Capture the cell that displays the provided text and extract its [x, y] central coordinate. 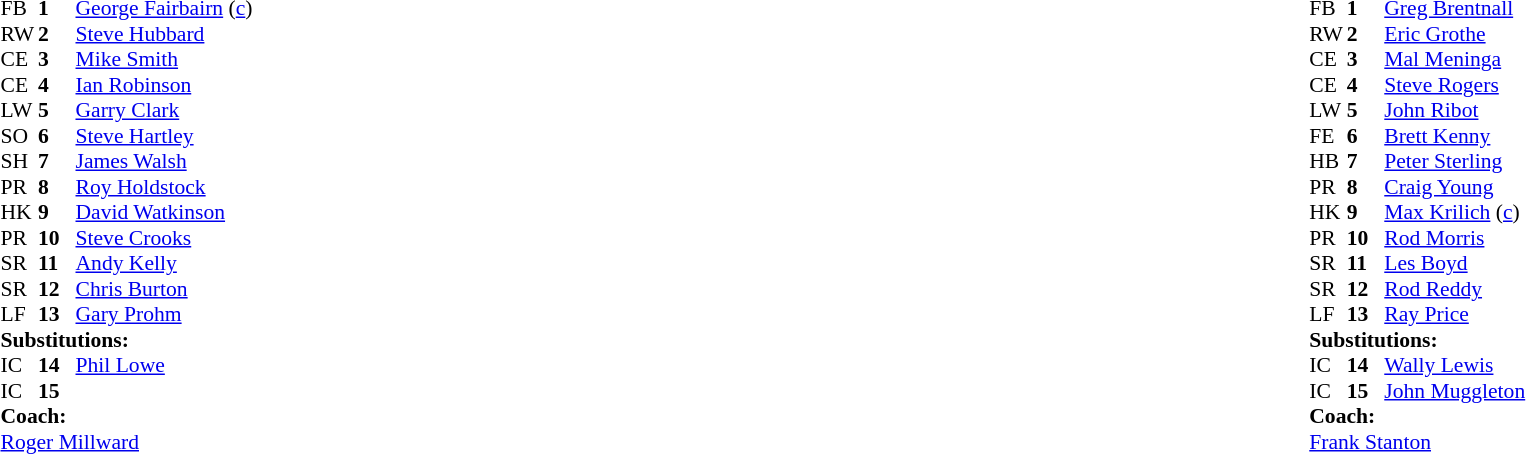
Mal Meninga [1454, 59]
HB [1328, 161]
Steve Crooks [164, 238]
John Muggleton [1454, 391]
Ian Robinson [164, 85]
Craig Young [1454, 187]
John Ribot [1454, 111]
Mike Smith [164, 59]
Roy Holdstock [164, 187]
SO [19, 136]
Brett Kenny [1454, 136]
James Walsh [164, 161]
Rod Morris [1454, 238]
Chris Burton [164, 289]
Garry Clark [164, 111]
FE [1328, 136]
Eric Grothe [1454, 34]
Peter Sterling [1454, 161]
Phil Lowe [164, 365]
Andy Kelly [164, 263]
Wally Lewis [1454, 365]
Max Krilich (c) [1454, 213]
Gary Prohm [164, 315]
Steve Hartley [164, 136]
David Watkinson [164, 213]
Ray Price [1454, 315]
Steve Rogers [1454, 85]
Steve Hubbard [164, 34]
SH [19, 161]
Les Boyd [1454, 263]
Rod Reddy [1454, 289]
